From the cell containing the given text, extract its center point as [X, Y] coordinate. 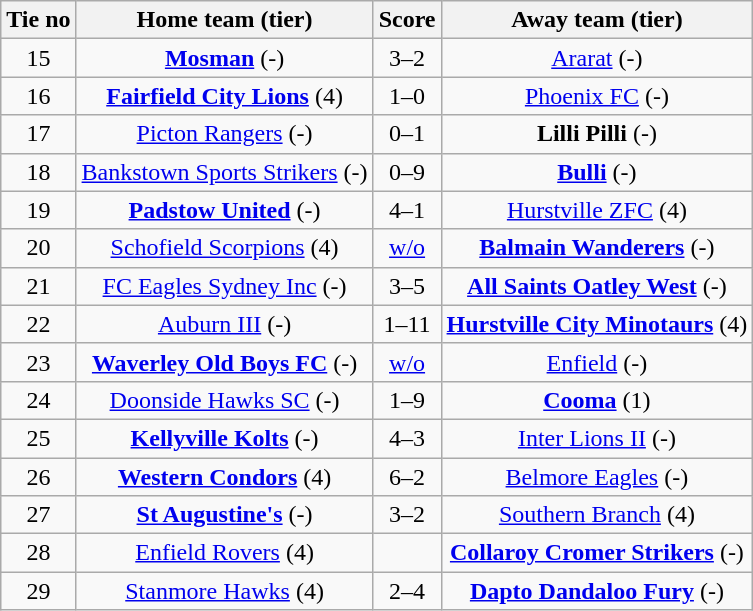
Southern Branch (4) [597, 515]
4–3 [407, 438]
Kellyville Kolts (-) [224, 438]
29 [38, 591]
Waverley Old Boys FC (-) [224, 362]
25 [38, 438]
23 [38, 362]
6–2 [407, 477]
Lilli Pilli (-) [597, 134]
Bankstown Sports Strikers (-) [224, 172]
Enfield (-) [597, 362]
1–11 [407, 324]
20 [38, 248]
24 [38, 400]
Picton Rangers (-) [224, 134]
Auburn III (-) [224, 324]
26 [38, 477]
2–4 [407, 591]
15 [38, 58]
18 [38, 172]
FC Eagles Sydney Inc (-) [224, 286]
Belmore Eagles (-) [597, 477]
Collaroy Cromer Strikers (-) [597, 553]
21 [38, 286]
Stanmore Hawks (4) [224, 591]
27 [38, 515]
St Augustine's (-) [224, 515]
Dapto Dandaloo Fury (-) [597, 591]
Bulli (-) [597, 172]
Home team (tier) [224, 20]
28 [38, 553]
Balmain Wanderers (-) [597, 248]
Doonside Hawks SC (-) [224, 400]
Padstow United (-) [224, 210]
Phoenix FC (-) [597, 96]
Away team (tier) [597, 20]
1–0 [407, 96]
Hurstville ZFC (4) [597, 210]
Ararat (-) [597, 58]
Western Condors (4) [224, 477]
17 [38, 134]
Score [407, 20]
Cooma (1) [597, 400]
Schofield Scorpions (4) [224, 248]
0–9 [407, 172]
22 [38, 324]
Mosman (-) [224, 58]
1–9 [407, 400]
0–1 [407, 134]
Enfield Rovers (4) [224, 553]
4–1 [407, 210]
3–5 [407, 286]
All Saints Oatley West (-) [597, 286]
Fairfield City Lions (4) [224, 96]
Tie no [38, 20]
16 [38, 96]
19 [38, 210]
Inter Lions II (-) [597, 438]
Hurstville City Minotaurs (4) [597, 324]
